For the text-containing cell, return its midpoint in (x, y) coordinate format. 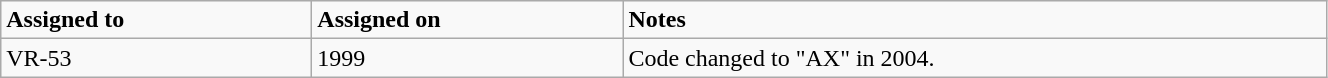
Notes (975, 20)
Assigned to (156, 20)
VR-53 (156, 58)
Assigned on (468, 20)
Code changed to "AX" in 2004. (975, 58)
1999 (468, 58)
